Return (x, y) of the center of cell containing provided text 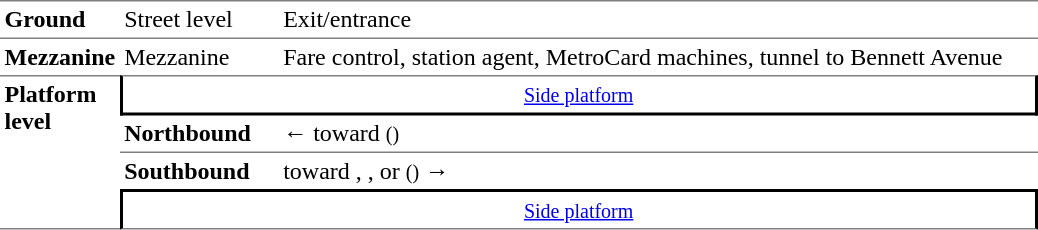
Fare control, station agent, MetroCard machines, tunnel to Bennett Avenue (658, 57)
← toward () (658, 135)
Northbound (200, 135)
toward , , or () → (658, 171)
Street level (200, 19)
Platform level (60, 152)
Exit/entrance (658, 19)
Ground (60, 19)
Southbound (200, 171)
